Extract the [x, y] coordinate from the center of the cell holding the provided text.  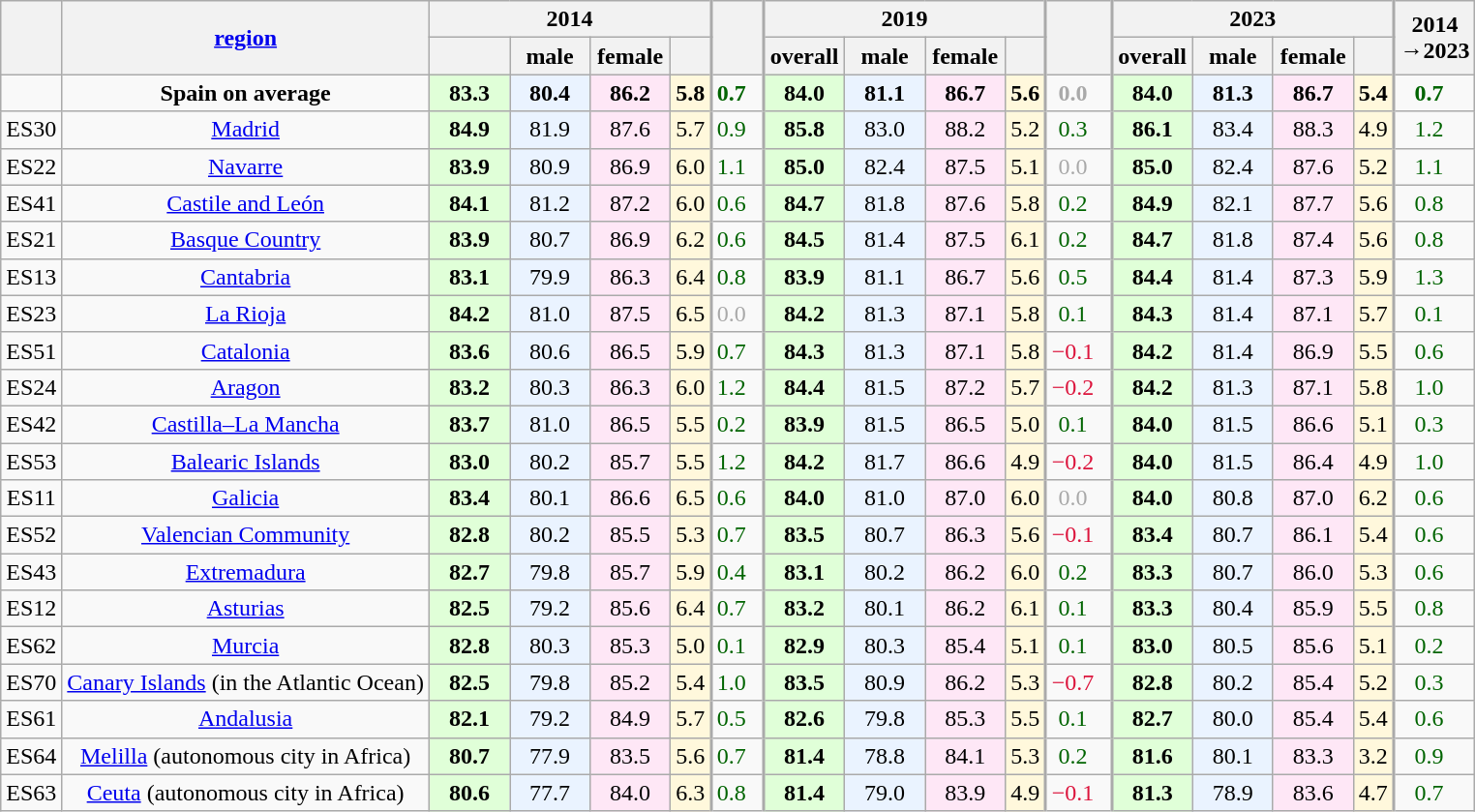
Madrid [246, 130]
80.0 [1233, 719]
Castile and León [246, 203]
ES21 [31, 240]
Balearic Islands [246, 462]
2019 [905, 19]
−0.7 [1078, 682]
79.9 [550, 277]
85.8 [804, 130]
Asturias [246, 609]
ES24 [31, 387]
82.6 [804, 719]
4.7 [1373, 793]
87.3 [1312, 277]
77.9 [550, 756]
ES43 [31, 572]
80.5 [1233, 646]
83.7 [468, 424]
82.9 [804, 646]
79.0 [885, 793]
ES64 [31, 756]
81.7 [885, 462]
87.7 [1312, 203]
85.5 [631, 535]
81.9 [550, 130]
Murcia [246, 646]
ES11 [31, 498]
Navarre [246, 166]
Aragon [246, 387]
Basque Country [246, 240]
Valencian Community [246, 535]
3.2 [1373, 756]
region [246, 38]
85.2 [631, 682]
ES13 [31, 277]
ES62 [31, 646]
87.4 [1312, 240]
81.2 [550, 203]
ES42 [31, 424]
Castilla–La Mancha [246, 424]
Melilla (autonomous city in Africa) [246, 756]
ES23 [31, 314]
Catalonia [246, 350]
La Rioja [246, 314]
Canary Islands (in the Atlantic Ocean) [246, 682]
6.3 [691, 793]
ES53 [31, 462]
Spain on average [246, 93]
ES22 [31, 166]
2014→2023 [1434, 38]
0.4 [737, 572]
78.9 [1233, 793]
ES30 [31, 130]
Ceuta (autonomous city in Africa) [246, 793]
86.4 [1312, 462]
78.8 [885, 756]
85.9 [1312, 609]
ES61 [31, 719]
Andalusia [246, 719]
ES41 [31, 203]
2023 [1252, 19]
80.8 [1233, 498]
ES51 [31, 350]
Extremadura [246, 572]
84.5 [804, 240]
ES70 [31, 682]
88.2 [966, 130]
86.0 [1312, 572]
Cantabria [246, 277]
ES12 [31, 609]
2014 [569, 19]
88.3 [1312, 130]
ES63 [31, 793]
77.7 [550, 793]
Galicia [246, 498]
ES52 [31, 535]
1.3 [1434, 277]
81.6 [1152, 756]
